Extract the (X, Y) coordinate from the center of the cell holding the provided text.  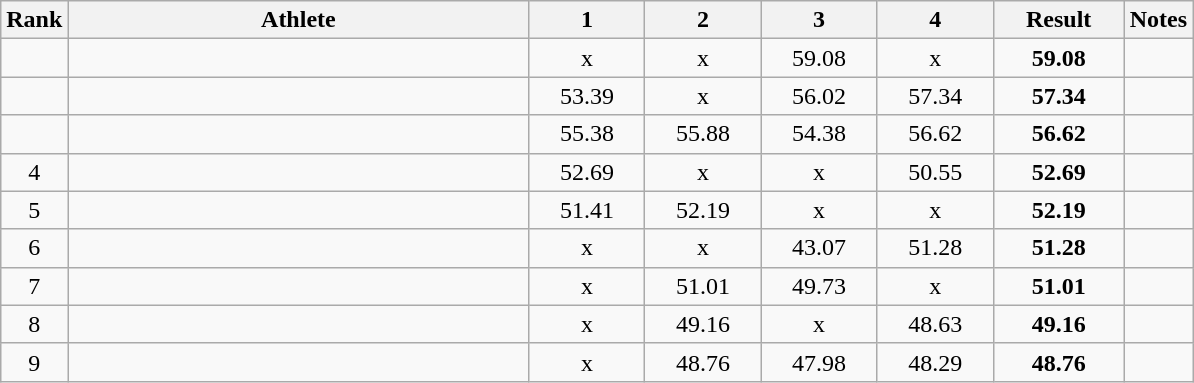
Notes (1158, 20)
Rank (34, 20)
8 (34, 324)
2 (703, 20)
7 (34, 286)
55.88 (703, 134)
1 (587, 20)
3 (819, 20)
47.98 (819, 362)
Athlete (298, 20)
5 (34, 210)
56.02 (819, 96)
48.29 (935, 362)
43.07 (819, 248)
54.38 (819, 134)
Result (1058, 20)
55.38 (587, 134)
49.73 (819, 286)
50.55 (935, 172)
6 (34, 248)
51.41 (587, 210)
9 (34, 362)
48.63 (935, 324)
53.39 (587, 96)
